For the text-containing cell, return its midpoint in (x, y) coordinate format. 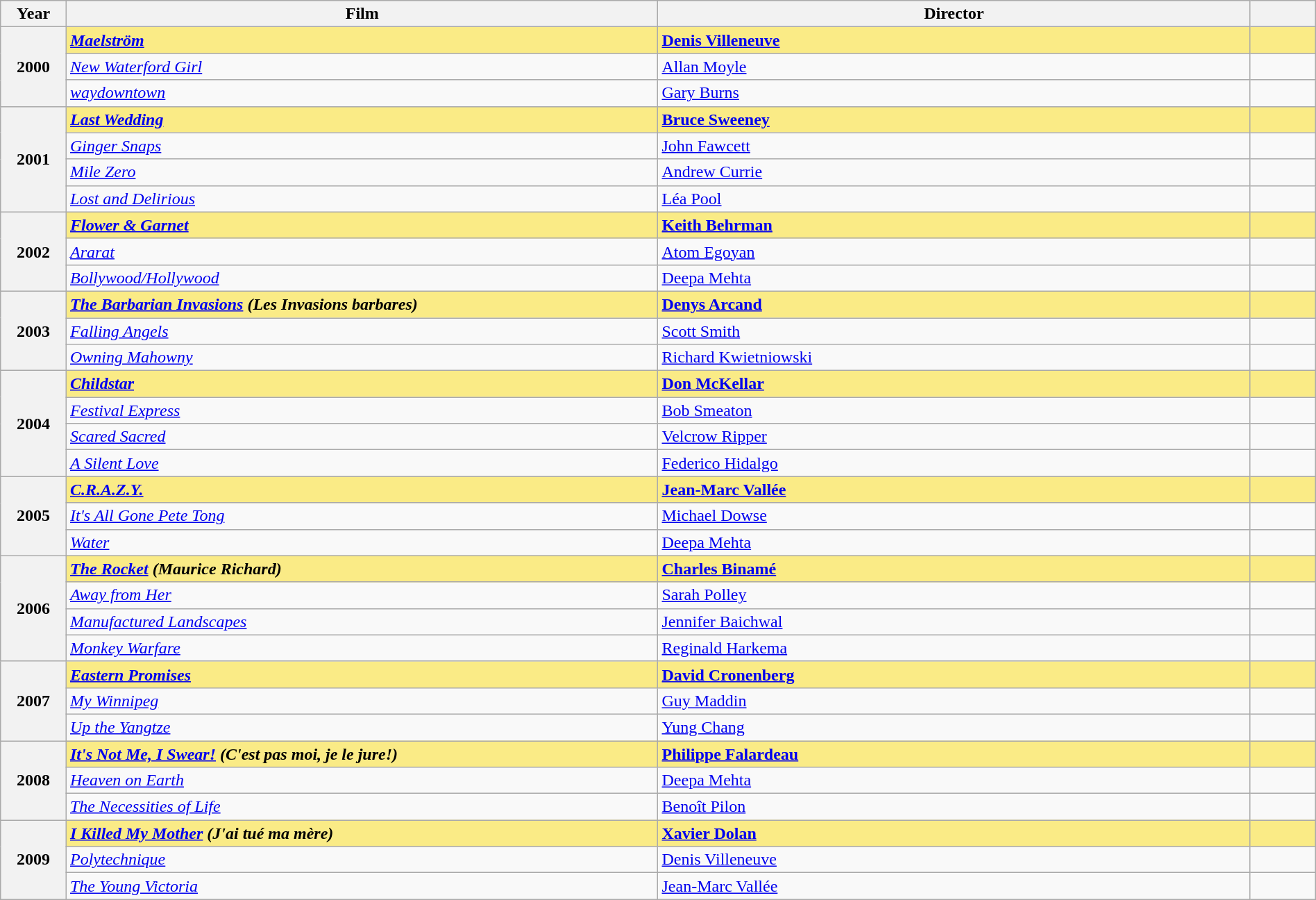
2002 (33, 251)
I Killed My Mother (J'ai tué ma mère) (362, 833)
Keith Behrman (954, 225)
2001 (33, 159)
Atom Egoyan (954, 251)
The Barbarian Invasions (Les Invasions barbares) (362, 304)
2000 (33, 67)
C.R.A.Z.Y. (362, 490)
Water (362, 542)
The Necessities of Life (362, 807)
Ginger Snaps (362, 146)
2005 (33, 516)
2003 (33, 331)
Sarah Polley (954, 595)
Reginald Harkema (954, 648)
Richard Kwietniowski (954, 358)
It's Not Me, I Swear! (C'est pas moi, je le jure!) (362, 753)
Up the Yangtze (362, 727)
Falling Angels (362, 331)
John Fawcett (954, 146)
The Rocket (Maurice Richard) (362, 569)
Owning Mahowny (362, 358)
2004 (33, 424)
Monkey Warfare (362, 648)
Scared Sacred (362, 437)
Velcrow Ripper (954, 437)
Philippe Falardeau (954, 753)
2007 (33, 701)
David Cronenberg (954, 674)
Andrew Currie (954, 172)
Film (362, 14)
Eastern Promises (362, 674)
Gary Burns (954, 93)
Mile Zero (362, 172)
2006 (33, 608)
Denys Arcand (954, 304)
2009 (33, 860)
Guy Maddin (954, 701)
2008 (33, 780)
Xavier Dolan (954, 833)
Yung Chang (954, 727)
Away from Her (362, 595)
Bruce Sweeney (954, 119)
Scott Smith (954, 331)
Childstar (362, 384)
Lost and Delirious (362, 199)
Don McKellar (954, 384)
Maelström (362, 40)
Léa Pool (954, 199)
Benoît Pilon (954, 807)
waydowntown (362, 93)
Last Wedding (362, 119)
Flower & Garnet (362, 225)
It's All Gone Pete Tong (362, 516)
Polytechnique (362, 860)
Director (954, 14)
Bob Smeaton (954, 410)
Year (33, 14)
Federico Hidalgo (954, 463)
Ararat (362, 251)
Jennifer Baichwal (954, 622)
Allan Moyle (954, 67)
Festival Express (362, 410)
The Young Victoria (362, 886)
Michael Dowse (954, 516)
My Winnipeg (362, 701)
Manufactured Landscapes (362, 622)
Heaven on Earth (362, 781)
A Silent Love (362, 463)
Charles Binamé (954, 569)
Bollywood/Hollywood (362, 278)
New Waterford Girl (362, 67)
